For the text-containing cell, return its midpoint in [x, y] coordinate format. 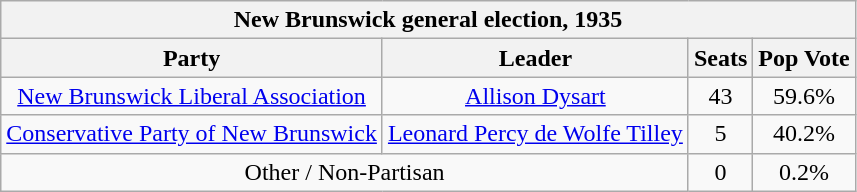
New Brunswick Liberal Association [192, 96]
Pop Vote [804, 58]
Allison Dysart [535, 96]
40.2% [804, 134]
59.6% [804, 96]
Conservative Party of New Brunswick [192, 134]
New Brunswick general election, 1935 [428, 20]
0 [720, 172]
Leonard Percy de Wolfe Tilley [535, 134]
0.2% [804, 172]
Seats [720, 58]
5 [720, 134]
43 [720, 96]
Party [192, 58]
Leader [535, 58]
Other / Non-Partisan [345, 172]
